Return the [X, Y] coordinate for the center point of the cell that contains the specified text.  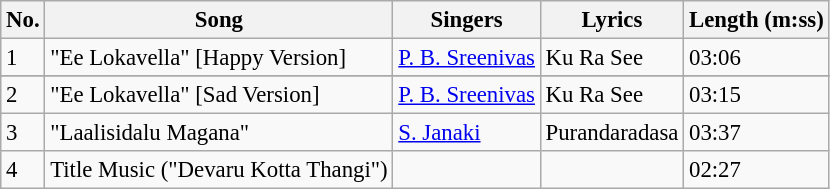
Song [219, 20]
No. [23, 20]
3 [23, 133]
Title Music ("Devaru Kotta Thangi") [219, 170]
03:37 [756, 133]
S. Janaki [466, 133]
03:15 [756, 95]
Singers [466, 20]
02:27 [756, 170]
4 [23, 170]
Purandaradasa [612, 133]
Lyrics [612, 20]
Length (m:ss) [756, 20]
"Ee Lokavella" [Happy Version] [219, 58]
"Laalisidalu Magana" [219, 133]
2 [23, 95]
03:06 [756, 58]
"Ee Lokavella" [Sad Version] [219, 95]
1 [23, 58]
